Locate the cell with the specified text and output its (x, y) center coordinate. 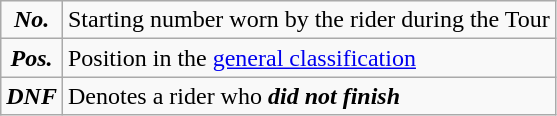
Denotes a rider who did not finish (308, 96)
Position in the general classification (308, 58)
Starting number worn by the rider during the Tour (308, 20)
DNF (32, 96)
No. (32, 20)
Pos. (32, 58)
